Provide the (X, Y) coordinate of the cell's center where the given text is located.  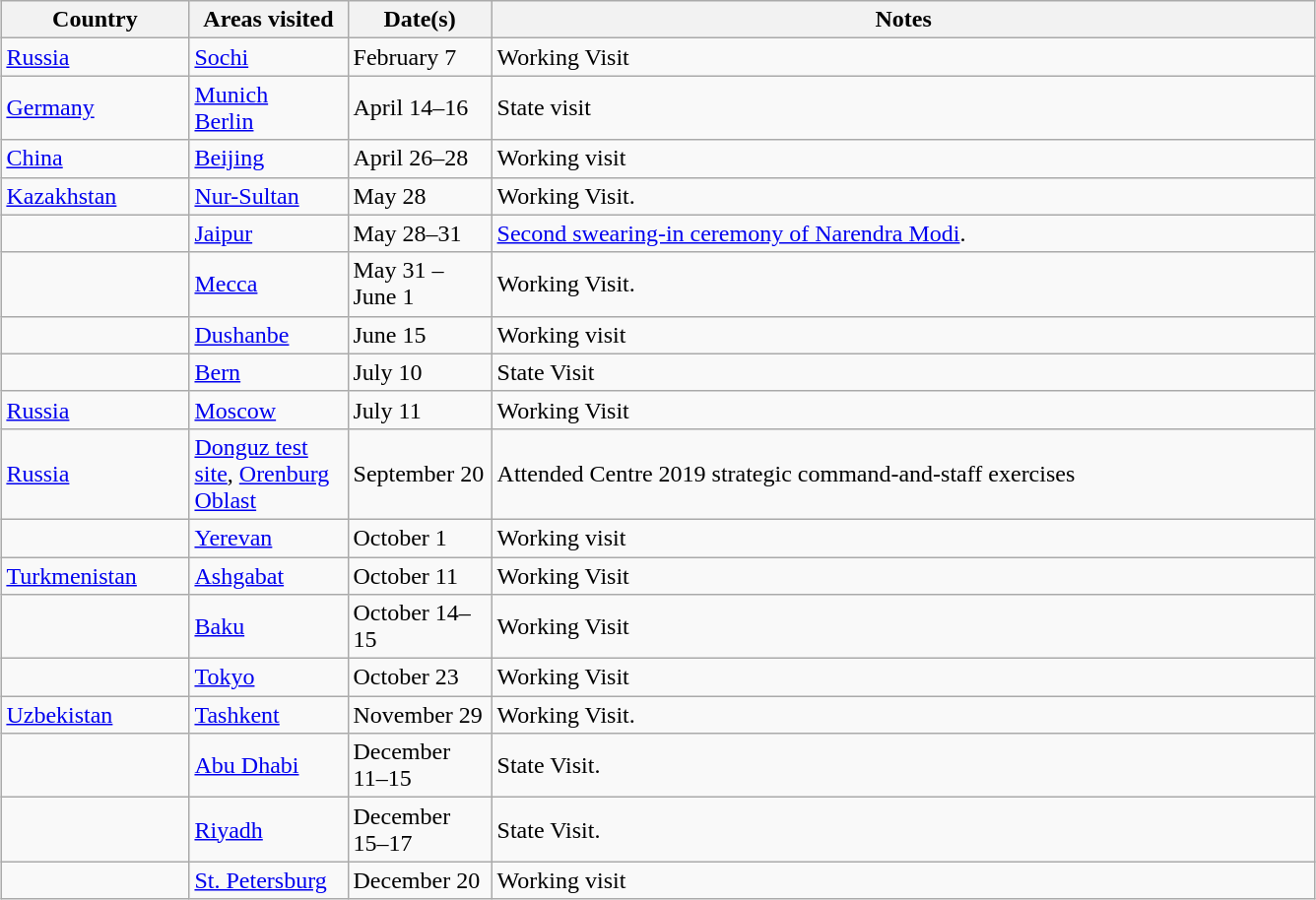
Riyadh (268, 829)
May 28 (420, 196)
February 7 (420, 57)
October 1 (420, 538)
Moscow (268, 410)
Sochi (268, 57)
Mecca (268, 284)
December 20 (420, 880)
Dushanbe (268, 335)
Jaipur (268, 233)
April 14–16 (420, 108)
Nur-Sultan (268, 196)
Attended Centre 2019 strategic command-and-staff exercises (903, 474)
Bern (268, 372)
Date(s) (420, 20)
July 10 (420, 372)
December 15–17 (420, 829)
Country (95, 20)
Abu Dhabi (268, 766)
MunichBerlin (268, 108)
Notes (903, 20)
December 11–15 (420, 766)
Tokyo (268, 677)
Uzbekistan (95, 715)
Tashkent (268, 715)
Baku (268, 626)
October 11 (420, 576)
Yerevan (268, 538)
September 20 (420, 474)
Beijing (268, 159)
Kazakhstan (95, 196)
Donguz test site, Orenburg Oblast (268, 474)
May 28–31 (420, 233)
Ashgabat (268, 576)
St. Petersburg (268, 880)
Areas visited (268, 20)
State visit (903, 108)
Turkmenistan (95, 576)
April 26–28 (420, 159)
Germany (95, 108)
November 29 (420, 715)
October 14–15 (420, 626)
July 11 (420, 410)
State Visit (903, 372)
June 15 (420, 335)
Second swearing-in ceremony of Narendra Modi. (903, 233)
China (95, 159)
October 23 (420, 677)
May 31 – June 1 (420, 284)
